Scan for the cell matching the given text and deliver its (X, Y) coordinate at center. 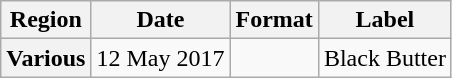
12 May 2017 (160, 58)
Black Butter (384, 58)
Format (274, 20)
Label (384, 20)
Various (46, 58)
Date (160, 20)
Region (46, 20)
